Determine the (X, Y) coordinate at the center of the cell enclosing the given text.  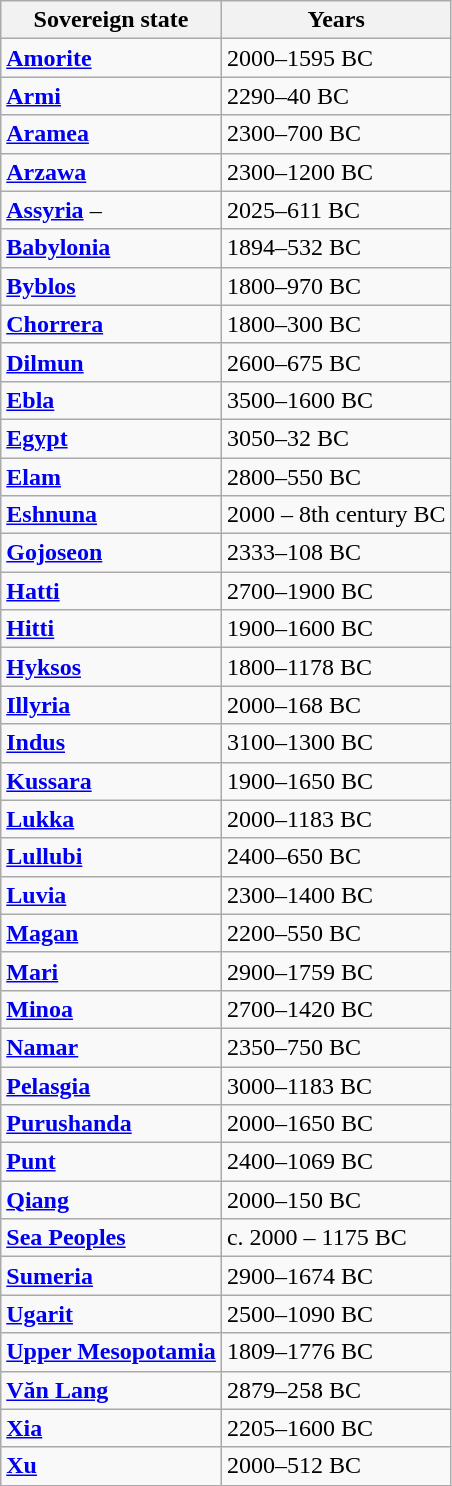
Namar (112, 1047)
1800–970 BC (336, 286)
Qiang (112, 1200)
Purushanda (112, 1124)
Elam (112, 477)
Gojoseon (112, 553)
Văn Lang (112, 1390)
Sovereign state (112, 20)
2200–550 BC (336, 933)
Aramea (112, 134)
2900–1674 BC (336, 1276)
Armi (112, 96)
Amorite (112, 58)
Xia (112, 1428)
2290–40 BC (336, 96)
Assyria – (112, 210)
3100–1300 BC (336, 743)
Luvia (112, 895)
2300–1200 BC (336, 172)
Lullubi (112, 857)
Sumeria (112, 1276)
2700–1420 BC (336, 1009)
2000–512 BC (336, 1466)
2350–750 BC (336, 1047)
Years (336, 20)
Magan (112, 933)
2333–108 BC (336, 553)
2900–1759 BC (336, 971)
Xu (112, 1466)
Minoa (112, 1009)
Hyksos (112, 667)
2800–550 BC (336, 477)
Chorrera (112, 324)
2000–1595 BC (336, 58)
1894–532 BC (336, 248)
1900–1600 BC (336, 629)
2025–611 BC (336, 210)
Dilmun (112, 362)
Upper Mesopotamia (112, 1352)
2300–700 BC (336, 134)
Pelasgia (112, 1085)
Ebla (112, 400)
2000–1650 BC (336, 1124)
Byblos (112, 286)
2300–1400 BC (336, 895)
Mari (112, 971)
1809–1776 BC (336, 1352)
Punt (112, 1162)
Babylonia (112, 248)
1800–1178 BC (336, 667)
2400–1069 BC (336, 1162)
2205–1600 BC (336, 1428)
1900–1650 BC (336, 781)
3500–1600 BC (336, 400)
2000–168 BC (336, 705)
2000 – 8th century BC (336, 515)
2879–258 BC (336, 1390)
Indus (112, 743)
2400–650 BC (336, 857)
2000–1183 BC (336, 819)
Egypt (112, 438)
2700–1900 BC (336, 591)
2600–675 BC (336, 362)
Sea Peoples (112, 1238)
3050–32 BC (336, 438)
Hatti (112, 591)
Kussara (112, 781)
Lukka (112, 819)
Hitti (112, 629)
c. 2000 – 1175 BC (336, 1238)
Eshnuna (112, 515)
Arzawa (112, 172)
2000–150 BC (336, 1200)
Ugarit (112, 1314)
3000–1183 BC (336, 1085)
Illyria (112, 705)
2500–1090 BC (336, 1314)
1800–300 BC (336, 324)
